From the cell containing the given text, extract its center point as [x, y] coordinate. 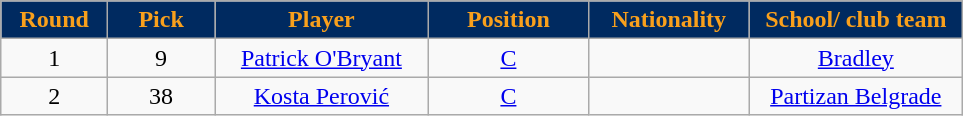
Partizan Belgrade [856, 96]
School/ club team [856, 20]
9 [162, 58]
38 [162, 96]
Kosta Perović [321, 96]
Player [321, 20]
Position [508, 20]
Round [54, 20]
2 [54, 96]
1 [54, 58]
Nationality [669, 20]
Patrick O'Bryant [321, 58]
Bradley [856, 58]
Pick [162, 20]
